Identify which cell holds the provided text, then report its [x, y] central coordinate. 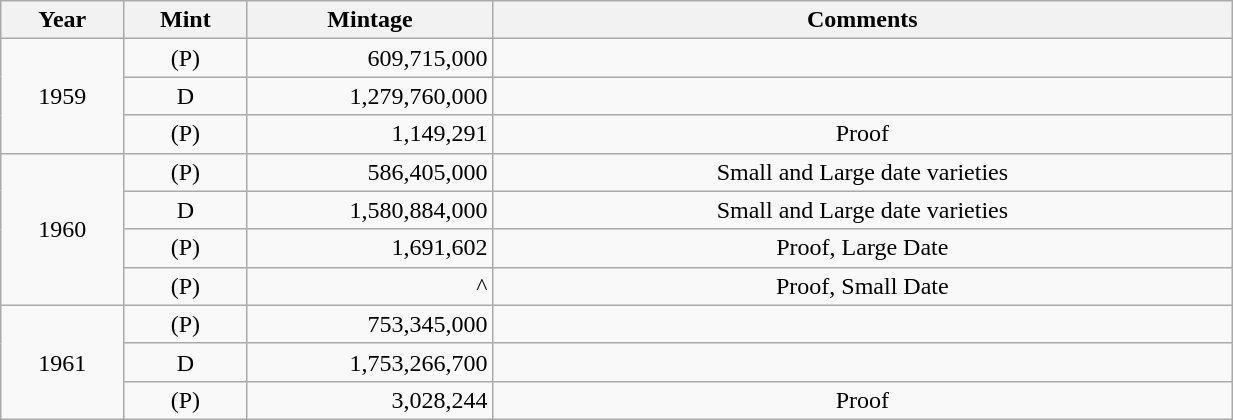
1959 [62, 96]
753,345,000 [370, 324]
3,028,244 [370, 400]
1961 [62, 362]
1,691,602 [370, 248]
586,405,000 [370, 172]
Year [62, 20]
1960 [62, 229]
1,149,291 [370, 134]
Mint [186, 20]
Mintage [370, 20]
Proof, Small Date [862, 286]
Proof, Large Date [862, 248]
1,279,760,000 [370, 96]
609,715,000 [370, 58]
1,753,266,700 [370, 362]
^ [370, 286]
1,580,884,000 [370, 210]
Comments [862, 20]
